Scan for the cell matching the given text and deliver its (x, y) coordinate at center. 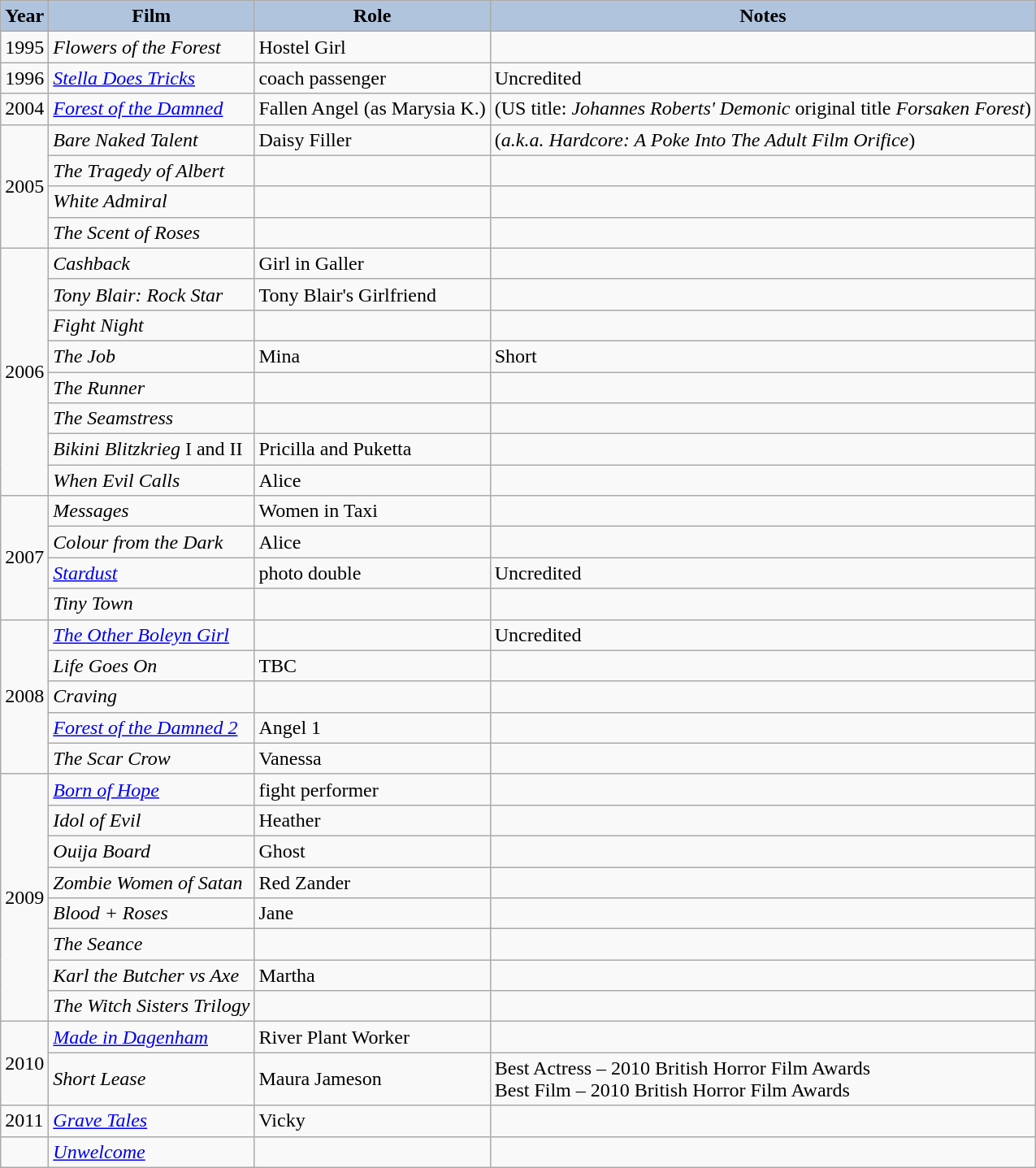
Life Goes On (151, 666)
Red Zander (372, 882)
2004 (24, 109)
Tiny Town (151, 604)
The Tragedy of Albert (151, 171)
1996 (24, 78)
Colour from the Dark (151, 542)
Forest of the Damned 2 (151, 727)
(US title: Johannes Roberts' Demonic original title Forsaken Forest) (762, 109)
fight performer (372, 789)
The Other Boleyn Girl (151, 635)
Vanessa (372, 758)
Ghost (372, 851)
Martha (372, 975)
Messages (151, 511)
Role (372, 16)
Stella Does Tricks (151, 78)
Mina (372, 356)
(a.k.a. Hardcore: A Poke Into The Adult Film Orifice) (762, 140)
White Admiral (151, 202)
The Scent of Roses (151, 232)
The Seance (151, 944)
Fallen Angel (as Marysia K.) (372, 109)
Bare Naked Talent (151, 140)
Pricilla and Puketta (372, 449)
Cashback (151, 263)
The Seamstress (151, 419)
2009 (24, 897)
2008 (24, 697)
coach passenger (372, 78)
TBC (372, 666)
2006 (24, 371)
River Plant Worker (372, 1037)
2011 (24, 1121)
Short Lease (151, 1079)
Short (762, 356)
Fight Night (151, 325)
Forest of the Damned (151, 109)
Film (151, 16)
Ouija Board (151, 851)
photo double (372, 573)
Craving (151, 697)
Heather (372, 820)
Blood + Roses (151, 914)
When Evil Calls (151, 480)
Vicky (372, 1121)
Girl in Galler (372, 263)
Flowers of the Forest (151, 47)
Year (24, 16)
Maura Jameson (372, 1079)
Hostel Girl (372, 47)
Unwelcome (151, 1152)
Idol of Evil (151, 820)
Jane (372, 914)
The Job (151, 356)
Tony Blair: Rock Star (151, 294)
2005 (24, 186)
Best Actress – 2010 British Horror Film AwardsBest Film – 2010 British Horror Film Awards (762, 1079)
Bikini Blitzkrieg I and II (151, 449)
Zombie Women of Satan (151, 882)
2010 (24, 1063)
Made in Dagenham (151, 1037)
2007 (24, 558)
Born of Hope (151, 789)
The Witch Sisters Trilogy (151, 1006)
Karl the Butcher vs Axe (151, 975)
Notes (762, 16)
1995 (24, 47)
Stardust (151, 573)
Tony Blair's Girlfriend (372, 294)
The Runner (151, 388)
Daisy Filler (372, 140)
The Scar Crow (151, 758)
Grave Tales (151, 1121)
Angel 1 (372, 727)
Women in Taxi (372, 511)
